Scan for the cell matching the given text and deliver its (x, y) coordinate at center. 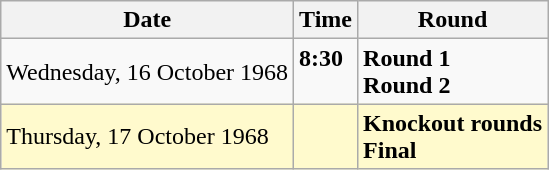
Wednesday, 16 October 1968 (148, 72)
Round (453, 20)
Round 1Round 2 (453, 72)
Thursday, 17 October 1968 (148, 136)
8:30 (326, 72)
Knockout roundsFinal (453, 136)
Date (148, 20)
Time (326, 20)
